Scan for the cell matching the given text and deliver its [X, Y] coordinate at center. 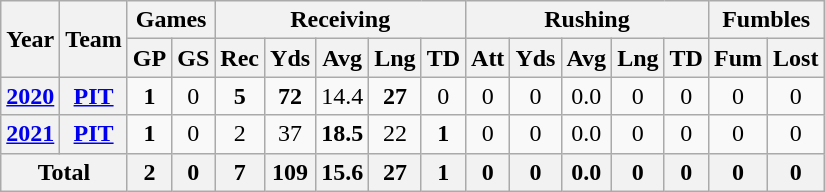
Total [64, 172]
72 [290, 96]
2021 [30, 134]
Fumbles [766, 20]
14.4 [342, 96]
Lost [796, 58]
22 [395, 134]
GS [194, 58]
7 [240, 172]
37 [290, 134]
5 [240, 96]
109 [290, 172]
Att [488, 58]
Year [30, 39]
2020 [30, 96]
Rec [240, 58]
15.6 [342, 172]
Team [94, 39]
Games [170, 20]
18.5 [342, 134]
GP [149, 58]
Fum [738, 58]
Rushing [588, 20]
Receiving [340, 20]
